Detect which cell encompasses the target text, then output its (x, y) center coordinate. 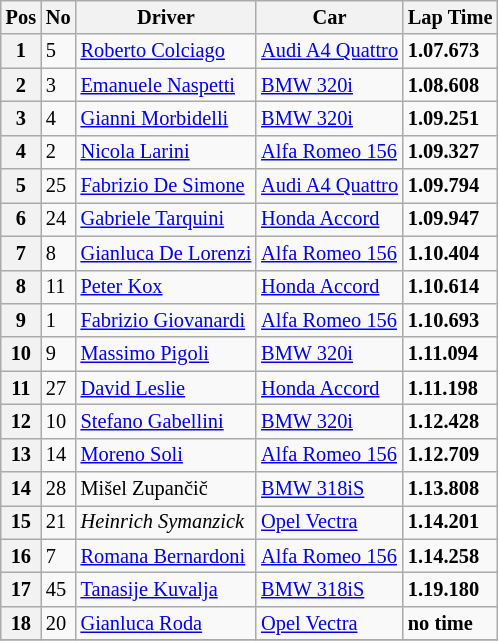
25 (58, 186)
Pos (21, 17)
Driver (166, 17)
1.10.614 (450, 287)
Nicola Larini (166, 152)
1.11.094 (450, 354)
1.12.428 (450, 421)
Gianni Morbidelli (166, 118)
no time (450, 623)
20 (58, 623)
Lap Time (450, 17)
27 (58, 388)
Fabrizio Giovanardi (166, 320)
1.10.693 (450, 320)
Fabrizio De Simone (166, 186)
1.09.794 (450, 186)
Massimo Pigoli (166, 354)
1.09.251 (450, 118)
Tanasije Kuvalja (166, 589)
1.10.404 (450, 253)
1.09.327 (450, 152)
Romana Bernardoni (166, 556)
16 (21, 556)
12 (21, 421)
1.09.947 (450, 219)
1.14.258 (450, 556)
Emanuele Naspetti (166, 85)
1.19.180 (450, 589)
Peter Kox (166, 287)
Mišel Zupančič (166, 489)
13 (21, 455)
6 (21, 219)
1.12.709 (450, 455)
24 (58, 219)
No (58, 17)
21 (58, 522)
David Leslie (166, 388)
1.07.673 (450, 51)
Gabriele Tarquini (166, 219)
1.08.608 (450, 85)
Gianluca De Lorenzi (166, 253)
1.13.808 (450, 489)
15 (21, 522)
Car (330, 17)
1.11.198 (450, 388)
Gianluca Roda (166, 623)
Heinrich Symanzick (166, 522)
17 (21, 589)
Moreno Soli (166, 455)
45 (58, 589)
18 (21, 623)
Roberto Colciago (166, 51)
28 (58, 489)
1.14.201 (450, 522)
Stefano Gabellini (166, 421)
